Pinpoint the cell where the given text exists, returning its (x, y) midpoint coordinate. 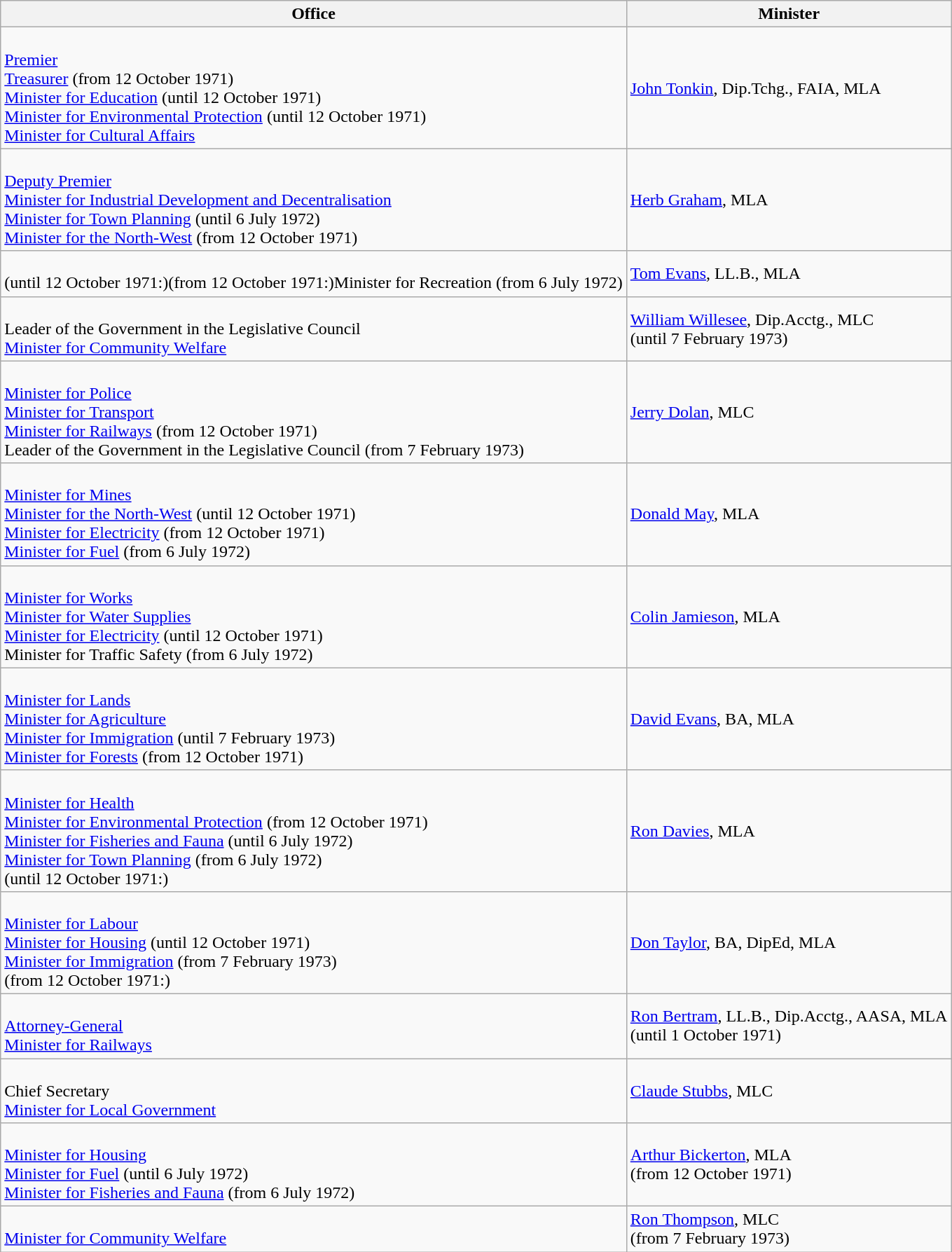
Minister (789, 14)
Ron Bertram, LL.B., Dip.Acctg., AASA, MLA(until 1 October 1971) (789, 1026)
Herb Graham, MLA (789, 200)
Don Taylor, BA, DipEd, MLA (789, 942)
David Evans, BA, MLA (789, 719)
Minister for Works Minister for Water Supplies Minister for Electricity (until 12 October 1971) Minister for Traffic Safety (from 6 July 1972) (314, 617)
Minister for Housing Minister for Fuel (until 6 July 1972) Minister for Fisheries and Fauna (from 6 July 1972) (314, 1164)
Chief Secretary Minister for Local Government (314, 1090)
Minister for Community Welfare (314, 1229)
Arthur Bickerton, MLA(from 12 October 1971) (789, 1164)
Minister for Labour Minister for Housing (until 12 October 1971) Minister for Immigration (from 7 February 1973)(from 12 October 1971:) (314, 942)
John Tonkin, Dip.Tchg., FAIA, MLA (789, 88)
William Willesee, Dip.Acctg., MLC(until 7 February 1973) (789, 329)
Colin Jamieson, MLA (789, 617)
Attorney-General Minister for Railways (314, 1026)
Leader of the Government in the Legislative Council Minister for Community Welfare (314, 329)
Ron Thompson, MLC(from 7 February 1973) (789, 1229)
Donald May, MLA (789, 514)
Jerry Dolan, MLC (789, 412)
Claude Stubbs, MLC (789, 1090)
Tom Evans, LL.B., MLA (789, 273)
(until 12 October 1971:)(from 12 October 1971:)Minister for Recreation (from 6 July 1972) (314, 273)
Minister for Lands Minister for Agriculture Minister for Immigration (until 7 February 1973) Minister for Forests (from 12 October 1971) (314, 719)
Office (314, 14)
Ron Davies, MLA (789, 831)
